Detect which cell encompasses the target text, then output its [x, y] center coordinate. 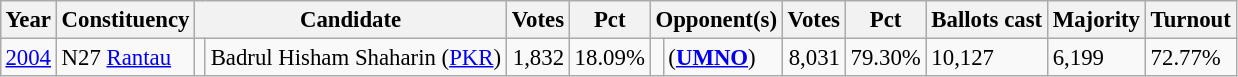
Year [28, 20]
10,127 [986, 57]
Constituency [125, 20]
2004 [28, 57]
(UMNO) [722, 57]
N27 Rantau [125, 57]
72.77% [1190, 57]
Badrul Hisham Shaharin (PKR) [356, 57]
Candidate [351, 20]
1,832 [538, 57]
Majority [1096, 20]
18.09% [610, 57]
Turnout [1190, 20]
Opponent(s) [716, 20]
8,031 [814, 57]
Ballots cast [986, 20]
6,199 [1096, 57]
79.30% [886, 57]
